For the text-containing cell, return its midpoint in [x, y] coordinate format. 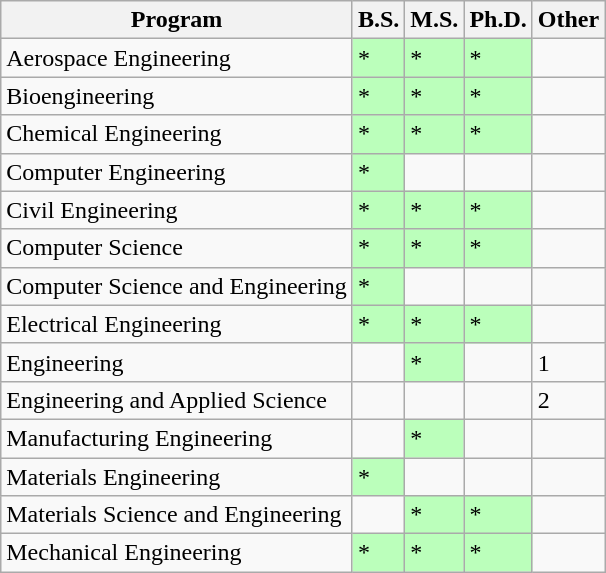
Aerospace Engineering [177, 58]
Computer Science and Engineering [177, 286]
Computer Engineering [177, 172]
Mechanical Engineering [177, 553]
Engineering and Applied Science [177, 400]
Engineering [177, 362]
Other [568, 20]
Materials Engineering [177, 477]
Materials Science and Engineering [177, 515]
2 [568, 400]
1 [568, 362]
Civil Engineering [177, 210]
Manufacturing Engineering [177, 438]
Chemical Engineering [177, 134]
Computer Science [177, 248]
Ph.D. [498, 20]
M.S. [434, 20]
Program [177, 20]
Bioengineering [177, 96]
B.S. [378, 20]
Electrical Engineering [177, 324]
